Detect which cell encompasses the target text, then output its (X, Y) center coordinate. 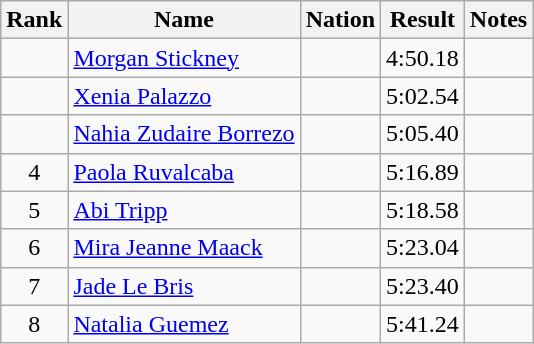
Jade Le Bris (184, 286)
Morgan Stickney (184, 58)
5 (34, 210)
5:05.40 (423, 134)
5:16.89 (423, 172)
5:23.40 (423, 286)
Name (184, 20)
4 (34, 172)
Natalia Guemez (184, 324)
Notes (498, 20)
Rank (34, 20)
5:02.54 (423, 96)
5:18.58 (423, 210)
Paola Ruvalcaba (184, 172)
Nation (340, 20)
Nahia Zudaire Borrezo (184, 134)
7 (34, 286)
5:41.24 (423, 324)
Xenia Palazzo (184, 96)
Mira Jeanne Maack (184, 248)
8 (34, 324)
6 (34, 248)
5:23.04 (423, 248)
4:50.18 (423, 58)
Abi Tripp (184, 210)
Result (423, 20)
